For the text-containing cell, return its midpoint in [X, Y] coordinate format. 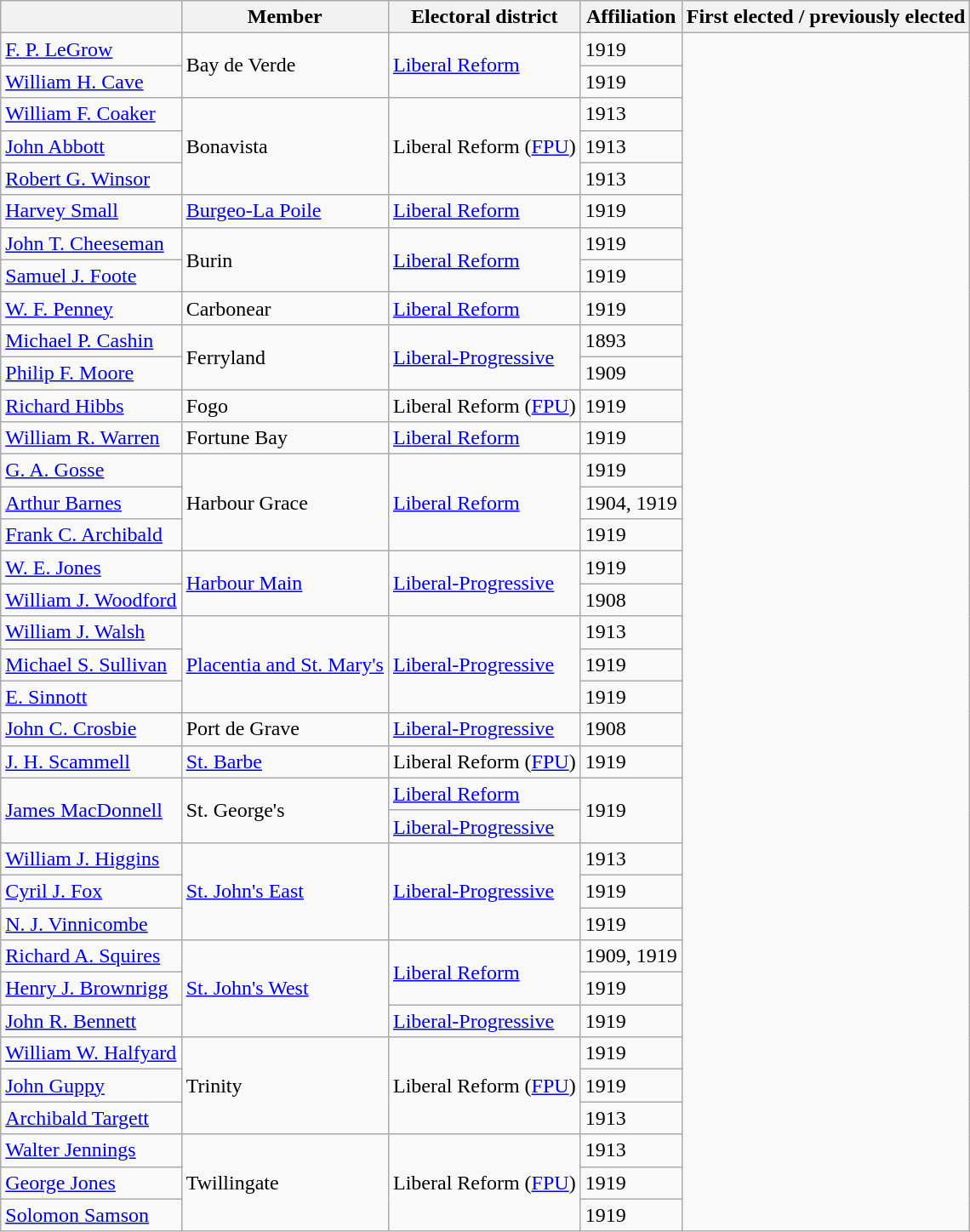
St. John's West [284, 989]
St. George's [284, 810]
George Jones [91, 1183]
St. John's East [284, 891]
Walter Jennings [91, 1150]
William R. Warren [91, 438]
Bay de Verde [284, 66]
Arthur Barnes [91, 503]
Robert G. Winsor [91, 179]
Michael P. Cashin [91, 340]
William F. Coaker [91, 114]
Ferryland [284, 356]
G. A. Gosse [91, 471]
Harbour Grace [284, 503]
Electoral district [484, 17]
Philip F. Moore [91, 373]
John T. Cheeseman [91, 243]
Michael S. Sullivan [91, 664]
W. E. Jones [91, 568]
Placentia and St. Mary's [284, 664]
Harvey Small [91, 211]
William H. Cave [91, 82]
Harbour Main [284, 584]
1904, 1919 [631, 503]
Burin [284, 260]
F. P. LeGrow [91, 49]
W. F. Penney [91, 308]
Twillingate [284, 1183]
William J. Walsh [91, 632]
1909 [631, 373]
J. H. Scammell [91, 761]
Bonavista [284, 146]
Port de Grave [284, 729]
Carbonear [284, 308]
John R. Bennett [91, 1021]
Richard A. Squires [91, 956]
William W. Halfyard [91, 1053]
Affiliation [631, 17]
John Guppy [91, 1086]
St. Barbe [284, 761]
Burgeo-La Poile [284, 211]
E. Sinnott [91, 697]
Henry J. Brownrigg [91, 989]
William J. Higgins [91, 858]
Frank C. Archibald [91, 535]
Cyril J. Fox [91, 891]
Member [284, 17]
N. J. Vinnicombe [91, 923]
William J. Woodford [91, 600]
John C. Crosbie [91, 729]
Samuel J. Foote [91, 276]
James MacDonnell [91, 810]
Fortune Bay [284, 438]
John Abbott [91, 146]
Fogo [284, 406]
First elected / previously elected [825, 17]
Solomon Samson [91, 1215]
Archibald Targett [91, 1118]
1893 [631, 340]
Trinity [284, 1086]
Richard Hibbs [91, 406]
1909, 1919 [631, 956]
